For the text-containing cell, return its midpoint in [x, y] coordinate format. 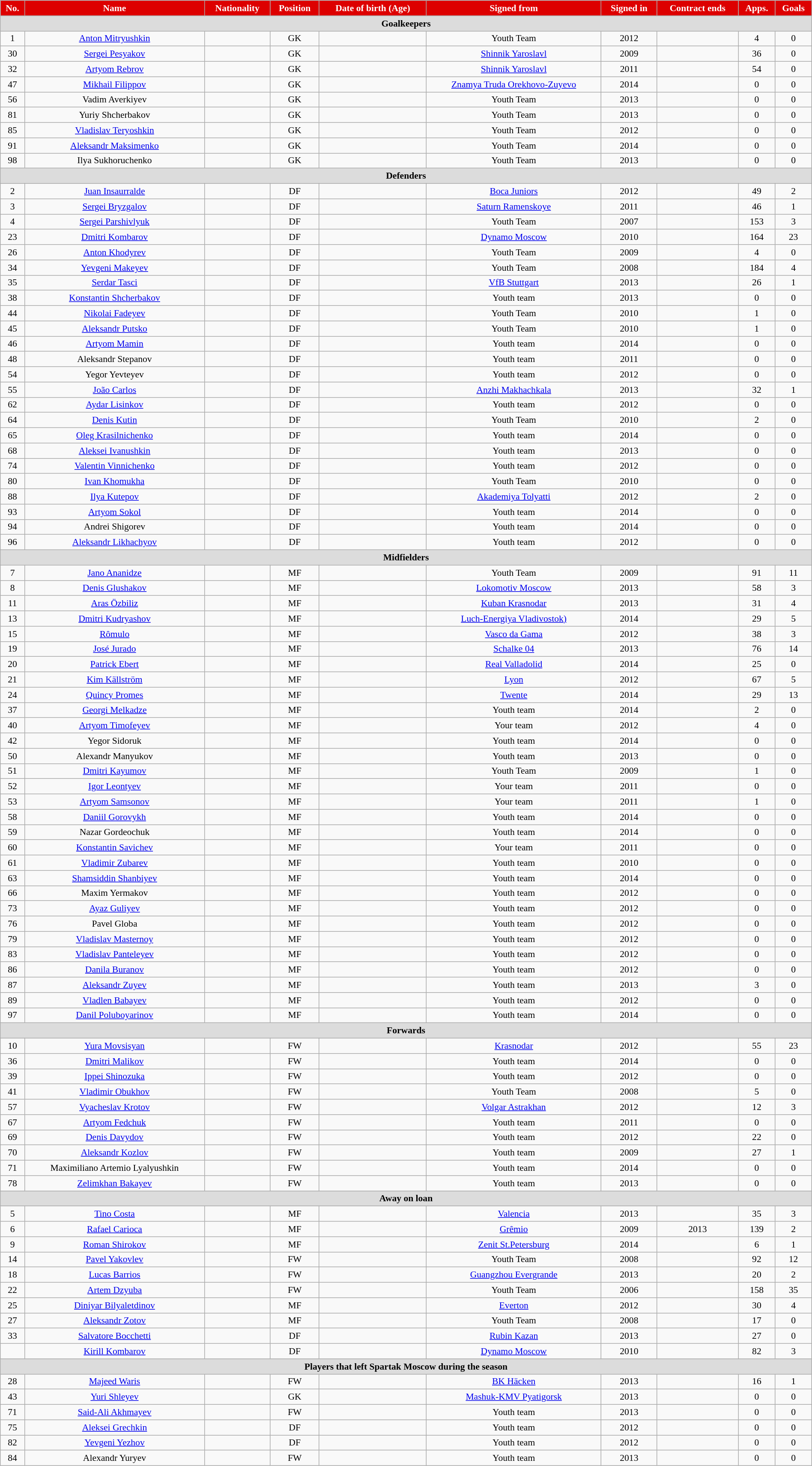
42 [13, 741]
56 [13, 100]
45 [13, 329]
Denis Davydov [115, 1137]
97 [13, 1015]
Ayaz Guliyev [115, 909]
Alexandr Yuryev [115, 1458]
Rubin Kazan [513, 1336]
75 [13, 1427]
BK Häcken [513, 1382]
Lokomotiv Moscow [513, 588]
Majeed Waris [115, 1382]
Aleksandr Stepanov [115, 359]
Shamsiddin Shanbiyev [115, 878]
Denis Glushakov [115, 588]
Yuri Shleyev [115, 1397]
34 [13, 268]
Artyom Rebrov [115, 69]
153 [757, 222]
50 [13, 756]
48 [13, 359]
8 [13, 588]
Zenit St.Petersburg [513, 1245]
Vladislav Panteleyev [115, 954]
Dmitri Malikov [115, 1061]
Dmitri Kombarov [115, 237]
78 [13, 1183]
Kirill Kombarov [115, 1351]
Aleksandr Zuyev [115, 985]
65 [13, 436]
158 [757, 1290]
Znamya Truda Orekhovo-Zuyevo [513, 84]
Forwards [406, 1031]
80 [13, 482]
Boca Juniors [513, 191]
Aleksandr Kozlov [115, 1153]
Valencia [513, 1214]
Vyacheslav Krotov [115, 1107]
Kim Källström [115, 680]
Twente [513, 695]
73 [13, 909]
Ippei Shinozuka [115, 1077]
33 [13, 1336]
Patrick Ebert [115, 664]
53 [13, 802]
Oleg Krasilnichenko [115, 436]
Luch-Energiya Vladivostok) [513, 619]
Aleksandr Putsko [115, 329]
Dmitri Kayumov [115, 771]
Ilya Kutepov [115, 497]
Signed in [629, 8]
Goalkeepers [406, 24]
16 [757, 1382]
Nazar Gordeochuk [115, 832]
Dmitri Kudryashov [115, 619]
Yuriy Shcherbakov [115, 115]
63 [13, 878]
Valentin Vinnichenko [115, 466]
62 [13, 405]
17 [757, 1321]
Yevgeni Yezhov [115, 1443]
40 [13, 726]
7 [13, 573]
Salvatore Bocchetti [115, 1336]
Denis Kutin [115, 420]
João Carlos [115, 390]
Maxim Yermakov [115, 893]
Roman Shirokov [115, 1245]
Defenders [406, 176]
87 [13, 985]
Daniil Gorovykh [115, 817]
Guangzhou Evergrande [513, 1275]
70 [13, 1153]
Akademiya Tolyatti [513, 497]
139 [757, 1229]
Ilya Sukhoruchenko [115, 161]
Aleksei Ivanushkin [115, 451]
Jano Ananidze [115, 573]
Volgar Astrakhan [513, 1107]
Tino Costa [115, 1214]
Artem Dzyuba [115, 1290]
Quincy Promes [115, 695]
Grêmio [513, 1229]
Schalke 04 [513, 649]
Ivan Khomukha [115, 482]
Away on loan [406, 1199]
164 [757, 237]
Alexandr Manyukov [115, 756]
Artyom Mamin [115, 344]
92 [757, 1260]
Artyom Timofeyev [115, 726]
81 [13, 115]
Artyom Fedchuk [115, 1122]
Anton Mitryushkin [115, 39]
Vladimir Zubarev [115, 863]
Georgi Melkadze [115, 710]
Aleksandr Likhachyov [115, 542]
47 [13, 84]
Vladimir Obukhov [115, 1092]
Everton [513, 1305]
Yevgeni Makeyev [115, 268]
Goals [793, 8]
José Jurado [115, 649]
Position [295, 8]
88 [13, 497]
28 [13, 1382]
52 [13, 787]
Contract ends [698, 8]
51 [13, 771]
44 [13, 314]
Said-Ali Akhmayev [115, 1412]
Krasnodar [513, 1046]
69 [13, 1137]
68 [13, 451]
49 [757, 191]
39 [13, 1077]
Zelimkhan Bakayev [115, 1183]
94 [13, 527]
Danil Poluboyarinov [115, 1015]
Rômulo [115, 634]
Real Valladolid [513, 664]
59 [13, 832]
Anzhi Makhachkala [513, 390]
41 [13, 1092]
Andrei Shigorev [115, 527]
43 [13, 1397]
Danila Buranov [115, 970]
Players that left Spartak Moscow during the season [406, 1367]
Yura Movsisyan [115, 1046]
85 [13, 130]
19 [13, 649]
Lyon [513, 680]
Nikolai Fadeyev [115, 314]
98 [13, 161]
Artyom Samsonov [115, 802]
Aleksandr Maksimenko [115, 146]
Konstantin Shcherbakov [115, 298]
No. [13, 8]
84 [13, 1458]
Juan Insaurralde [115, 191]
Vladislav Teryoshkin [115, 130]
Pavel Yakovlev [115, 1260]
Vadim Averkiyev [115, 100]
Date of birth (Age) [373, 8]
66 [13, 893]
Sergei Bryzgalov [115, 206]
Serdar Tasci [115, 283]
93 [13, 512]
15 [13, 634]
Rafael Carioca [115, 1229]
21 [13, 680]
Sergei Parshivlyuk [115, 222]
VfB Stuttgart [513, 283]
24 [13, 695]
Saturn Ramenskoye [513, 206]
18 [13, 1275]
Aras Özbiliz [115, 604]
83 [13, 954]
61 [13, 863]
Signed from [513, 8]
Yegor Sidoruk [115, 741]
Mikhail Filippov [115, 84]
89 [13, 1000]
60 [13, 848]
Midfielders [406, 558]
37 [13, 710]
74 [13, 466]
Apps. [757, 8]
2006 [629, 1290]
Konstantin Savichev [115, 848]
Diniyar Bilyaletdinov [115, 1305]
Mashuk-KMV Pyatigorsk [513, 1397]
Kuban Krasnodar [513, 604]
Anton Khodyrev [115, 252]
64 [13, 420]
Vasco da Gama [513, 634]
Nationality [237, 8]
Yegor Yevteyev [115, 374]
57 [13, 1107]
Igor Leontyev [115, 787]
Vladislav Masternoy [115, 939]
9 [13, 1245]
Aydar Lisinkov [115, 405]
Pavel Globa [115, 924]
96 [13, 542]
Vladlen Babayev [115, 1000]
31 [757, 604]
86 [13, 970]
Aleksei Grechkin [115, 1427]
79 [13, 939]
184 [757, 268]
Sergei Pesyakov [115, 54]
Lucas Barrios [115, 1275]
Aleksandr Zotov [115, 1321]
2007 [629, 222]
10 [13, 1046]
Name [115, 8]
Maximiliano Artemio Lyalyushkin [115, 1168]
Artyom Sokol [115, 512]
